Extract the [x, y] coordinate from the center of the cell holding the provided text.  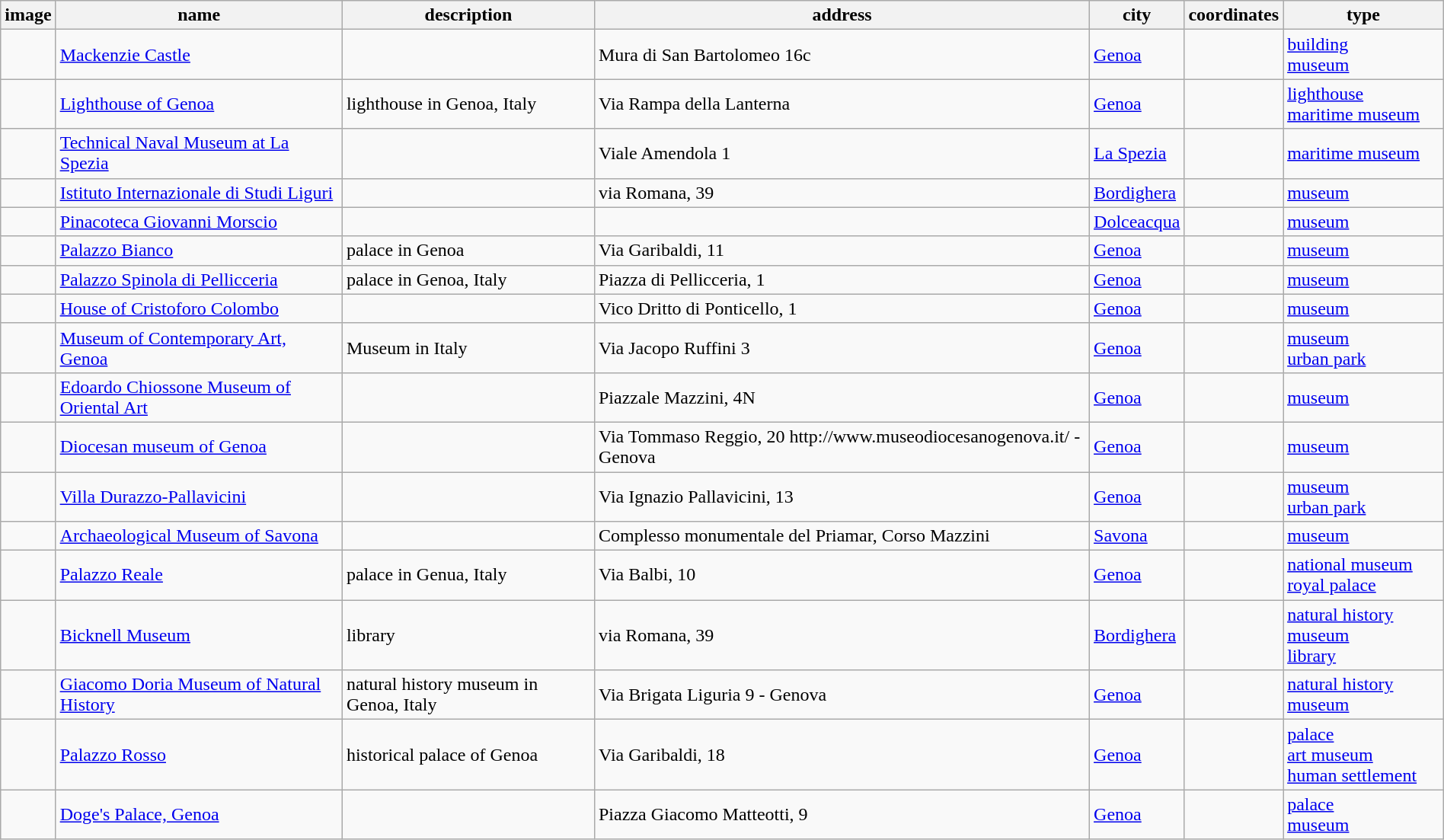
Piazza Giacomo Matteotti, 9 [842, 815]
type [1363, 15]
Doge's Palace, Genoa [199, 815]
coordinates [1234, 15]
Viale Amendola 1 [842, 154]
Palazzo Bianco [199, 251]
Palazzo Rosso [199, 755]
Piazzale Mazzini, 4N [842, 398]
Palazzo Reale [199, 576]
La Spezia [1137, 154]
city [1137, 15]
Via Rampa della Lanterna [842, 104]
natural history museumlibrary [1363, 635]
library [468, 635]
Via Balbi, 10 [842, 576]
Archaeological Museum of Savona [199, 536]
Via Tommaso Reggio, 20 http://www.museodiocesanogenova.it/ - Genova [842, 446]
Museum of Contemporary Art, Genoa [199, 347]
Bicknell Museum [199, 635]
Diocesan museum of Genoa [199, 446]
Lighthouse of Genoa [199, 104]
maritime museum [1363, 154]
Via Brigata Liguria 9 - Genova [842, 695]
natural history museum [1363, 695]
lighthousemaritime museum [1363, 104]
Edoardo Chiossone Museum of Oriental Art [199, 398]
Giacomo Doria Museum of Natural History [199, 695]
Via Jacopo Ruffini 3 [842, 347]
palaceart museumhuman settlement [1363, 755]
palace in Genoa, Italy [468, 279]
national museumroyal palace [1363, 576]
Complesso monumentale del Priamar, Corso Mazzini [842, 536]
natural history museum in Genoa, Italy [468, 695]
Vico Dritto di Ponticello, 1 [842, 308]
Via Garibaldi, 18 [842, 755]
address [842, 15]
palace in Genua, Italy [468, 576]
Via Garibaldi, 11 [842, 251]
palacemuseum [1363, 815]
Mura di San Bartolomeo 16c [842, 55]
Istituto Internazionale di Studi Liguri [199, 193]
Pinacoteca Giovanni Morscio [199, 222]
image [28, 15]
Via Ignazio Pallavicini, 13 [842, 497]
Piazza di Pellicceria, 1 [842, 279]
lighthouse in Genoa, Italy [468, 104]
Mackenzie Castle [199, 55]
buildingmuseum [1363, 55]
historical palace of Genoa [468, 755]
Palazzo Spinola di Pellicceria [199, 279]
name [199, 15]
description [468, 15]
Villa Durazzo-Pallavicini [199, 497]
palace in Genoa [468, 251]
Dolceacqua [1137, 222]
Savona [1137, 536]
House of Cristoforo Colombo [199, 308]
Museum in Italy [468, 347]
Technical Naval Museum at La Spezia [199, 154]
